For the text-containing cell, return its midpoint in [X, Y] coordinate format. 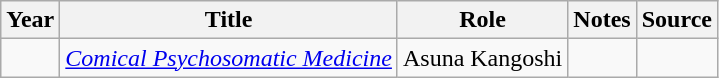
Title [229, 20]
Comical Psychosomatic Medicine [229, 58]
Source [676, 20]
Asuna Kangoshi [482, 58]
Year [30, 20]
Notes [602, 20]
Role [482, 20]
